For the text-containing cell, return its midpoint in (X, Y) coordinate format. 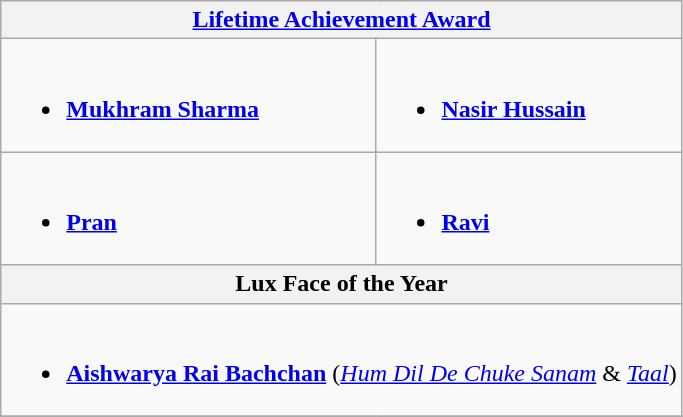
Mukhram Sharma (188, 96)
Aishwarya Rai Bachchan (Hum Dil De Chuke Sanam & Taal) (342, 360)
Pran (188, 208)
Ravi (529, 208)
Lux Face of the Year (342, 284)
Lifetime Achievement Award (342, 20)
Nasir Hussain (529, 96)
